Output the [x, y] coordinate of the center of the cell containing the given text.  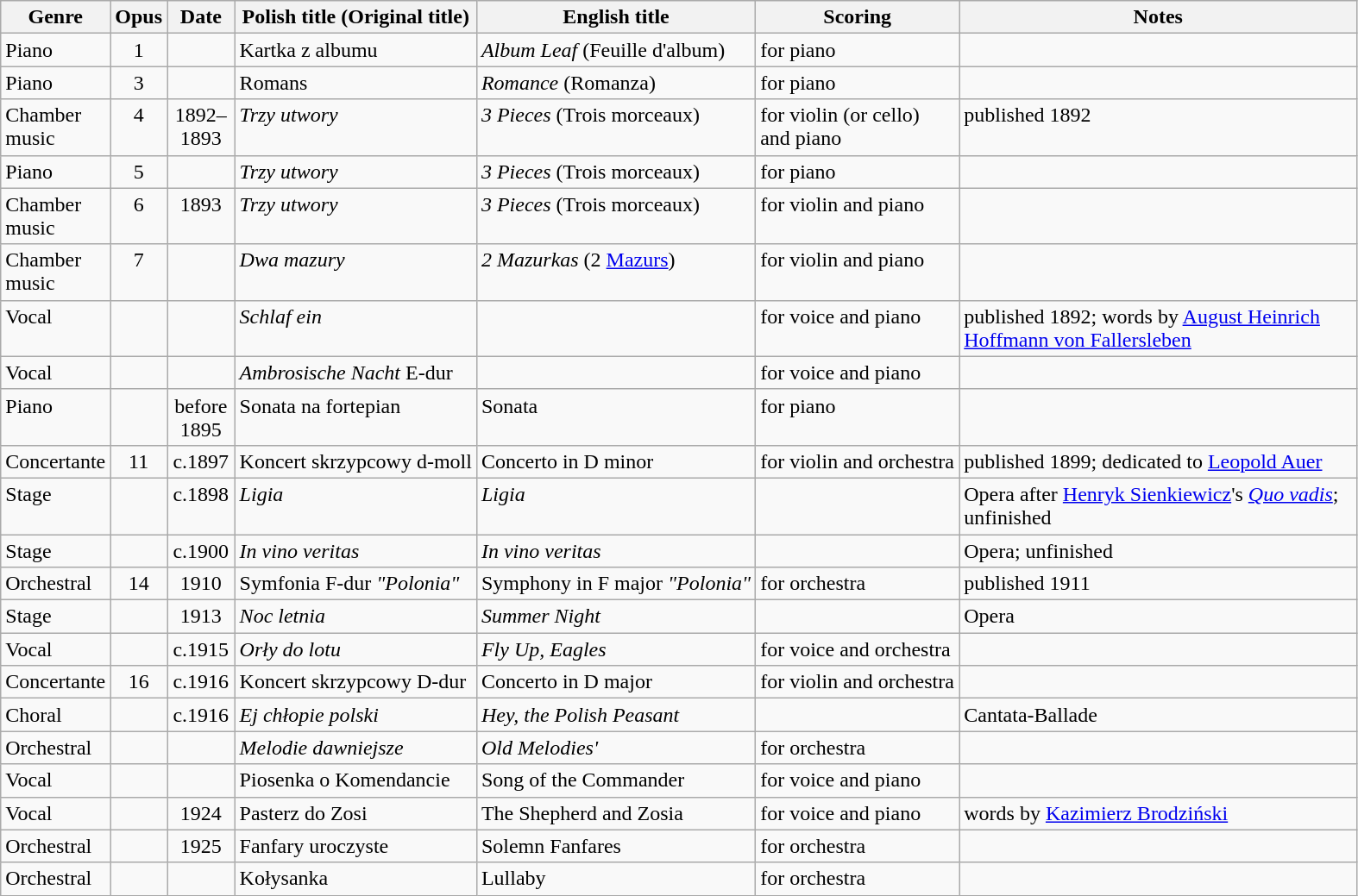
5 [139, 172]
Romans [355, 83]
Kartka z albumu [355, 50]
Schlaf ein [355, 328]
published 1911 [1158, 584]
c.1915 [202, 649]
Koncert skrzypcowy D-dur [355, 682]
Sonata na fortepian [355, 417]
Orły do lotu [355, 649]
Date [202, 17]
Opera [1158, 617]
3 [139, 83]
Dwa mazury [355, 273]
before 1895 [202, 417]
published 1899; dedicated to Leopold Auer [1158, 461]
Concerto in D minor [616, 461]
Ambrosische Nacht E-dur [355, 373]
words by Kazimierz Brodziński [1158, 813]
Summer Night [616, 617]
Old Melodies' [616, 748]
Pasterz do Zosi [355, 813]
Notes [1158, 17]
Choral [55, 715]
for violin (or cello) and piano [858, 128]
14 [139, 584]
1893 [202, 216]
1913 [202, 617]
1924 [202, 813]
2 Mazurkas (2 Mazurs) [616, 273]
Noc letnia [355, 617]
Koncert skrzypcowy d-moll [355, 461]
Song of the Commander [616, 780]
11 [139, 461]
Genre [55, 17]
c.1900 [202, 551]
16 [139, 682]
Symfonia F-dur "Polonia" [355, 584]
Kołysanka [355, 879]
6 [139, 216]
Symphony in F major "Polonia" [616, 584]
for voice and orchestra [858, 649]
The Shepherd and Zosia [616, 813]
Romance (Romanza) [616, 83]
Piosenka o Komendancie [355, 780]
Opera after Henryk Sienkiewicz's Quo vadis; unfinished [1158, 505]
Opus [139, 17]
Album Leaf (Feuille d'album) [616, 50]
Hey, the Polish Peasant [616, 715]
Ej chłopie polski [355, 715]
Fly Up, Eagles [616, 649]
published 1892; words by August Heinrich Hoffmann von Fallersleben [1158, 328]
English title [616, 17]
published 1892 [1158, 128]
Lullaby [616, 879]
Solemn Fanfares [616, 846]
Fanfary uroczyste [355, 846]
1 [139, 50]
Polish title (Original title) [355, 17]
Opera; unfinished [1158, 551]
Melodie dawniejsze [355, 748]
1910 [202, 584]
1892–1893 [202, 128]
c.1897 [202, 461]
c.1898 [202, 505]
Sonata [616, 417]
1925 [202, 846]
4 [139, 128]
Scoring [858, 17]
Concerto in D major [616, 682]
7 [139, 273]
Cantata-Ballade [1158, 715]
